Scan for the cell matching the given text and deliver its [X, Y] coordinate at center. 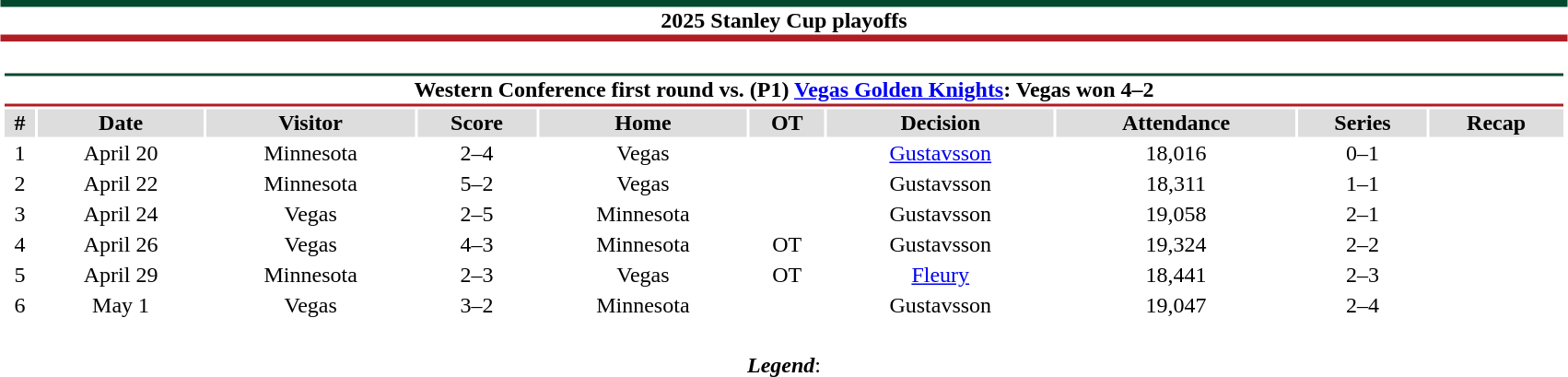
2–5 [477, 215]
Visitor [310, 123]
1–1 [1363, 183]
5–2 [477, 183]
April 29 [122, 276]
3–2 [477, 305]
5 [19, 276]
April 26 [122, 244]
Date [122, 123]
18,016 [1176, 154]
19,058 [1176, 215]
Score [477, 123]
4 [19, 244]
April 24 [122, 215]
April 20 [122, 154]
Fleury [941, 276]
18,311 [1176, 183]
Recap [1496, 123]
2–2 [1363, 244]
2 [19, 183]
2–1 [1363, 215]
Attendance [1176, 123]
3 [19, 215]
April 22 [122, 183]
# [19, 123]
1 [19, 154]
Western Conference first round vs. (P1) Vegas Golden Knights: Vegas won 4–2 [783, 90]
Home [643, 123]
Decision [941, 123]
18,441 [1176, 276]
Series [1363, 123]
4–3 [477, 244]
19,324 [1176, 244]
2025 Stanley Cup playoffs [784, 20]
0–1 [1363, 154]
6 [19, 305]
19,047 [1176, 305]
May 1 [122, 305]
